Output the (X, Y) coordinate of the center of the cell containing the given text.  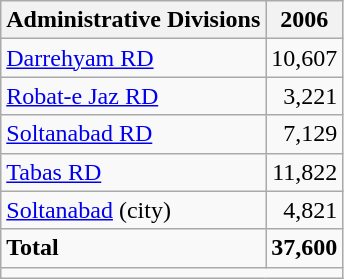
3,221 (304, 96)
7,129 (304, 134)
11,822 (304, 172)
Robat-e Jaz RD (134, 96)
37,600 (304, 248)
Soltanabad RD (134, 134)
10,607 (304, 58)
2006 (304, 20)
Soltanabad (city) (134, 210)
Administrative Divisions (134, 20)
Total (134, 248)
4,821 (304, 210)
Tabas RD (134, 172)
Darrehyam RD (134, 58)
